Search for the cell housing the specified text and yield its [x, y] center coordinate. 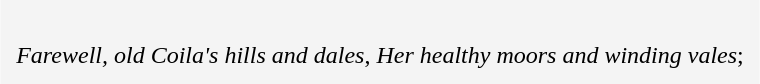
Farewell, old Coila's hills and dales, Her healthy moors and winding vales; [380, 42]
